Identify which cell holds the provided text, then report its (x, y) central coordinate. 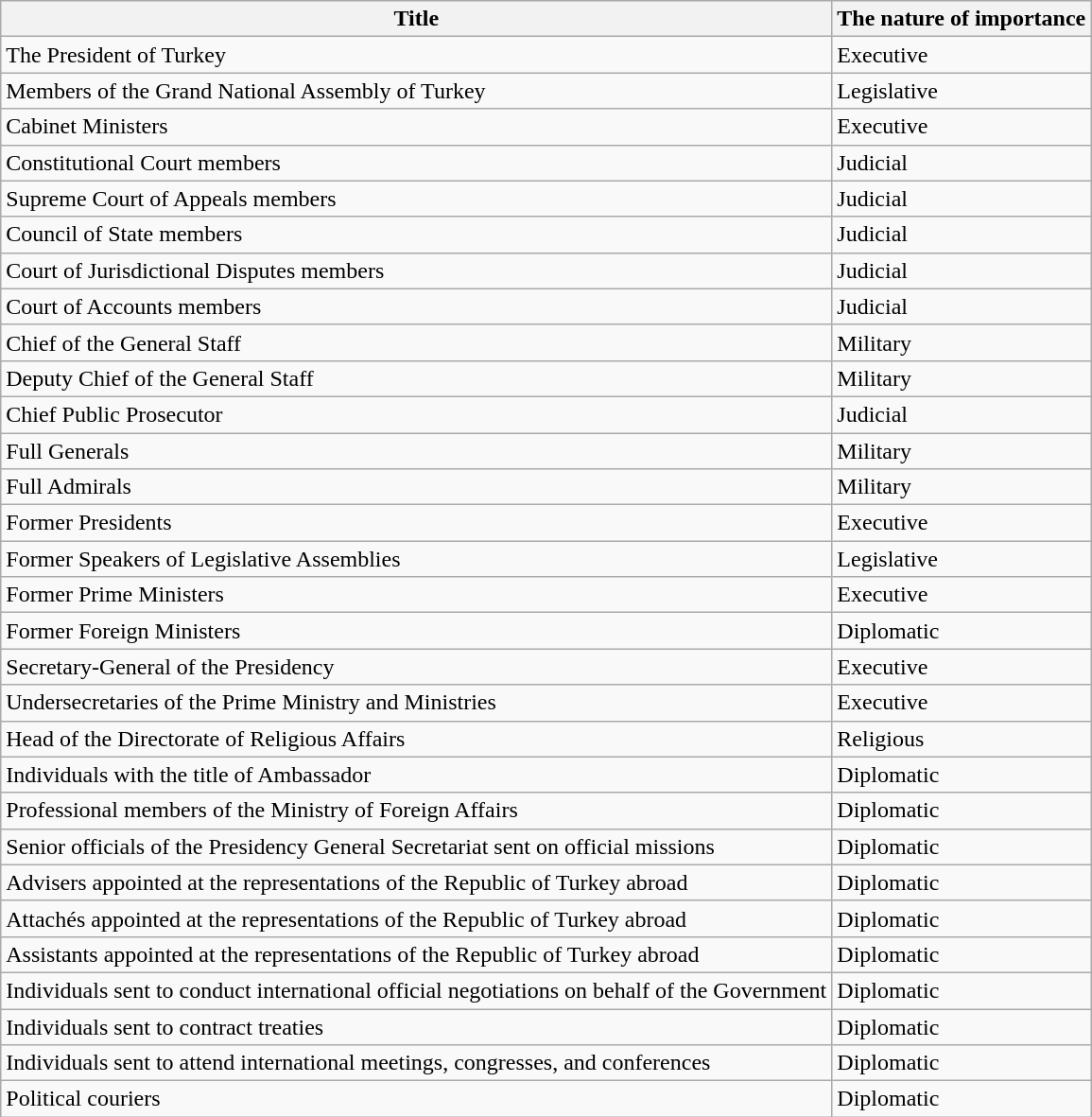
Chief Public Prosecutor (416, 414)
Individuals sent to contract treaties (416, 1026)
Attachés appointed at the representations of the Republic of Turkey abroad (416, 918)
Advisers appointed at the representations of the Republic of Turkey abroad (416, 882)
Court of Jurisdictional Disputes members (416, 271)
Members of the Grand National Assembly of Turkey (416, 91)
Senior officials of the Presidency General Secretariat sent on official missions (416, 846)
Religious (962, 739)
Chief of the General Staff (416, 342)
Undersecretaries of the Prime Ministry and Ministries (416, 703)
Individuals with the title of Ambassador (416, 775)
Assistants appointed at the representations of the Republic of Turkey abroad (416, 954)
Supreme Court of Appeals members (416, 199)
Individuals sent to conduct international official negotiations on behalf of the Government (416, 990)
Deputy Chief of the General Staff (416, 378)
Council of State members (416, 235)
Full Admirals (416, 487)
Secretary-General of the Presidency (416, 667)
The President of Turkey (416, 55)
Former Foreign Ministers (416, 631)
Former Speakers of Legislative Assemblies (416, 559)
Cabinet Ministers (416, 127)
Court of Accounts members (416, 306)
Title (416, 19)
Head of the Directorate of Religious Affairs (416, 739)
Political couriers (416, 1099)
The nature of importance (962, 19)
Professional members of the Ministry of Foreign Affairs (416, 811)
Full Generals (416, 451)
Former Prime Ministers (416, 595)
Individuals sent to attend international meetings, congresses, and conferences (416, 1063)
Former Presidents (416, 523)
Constitutional Court members (416, 163)
